Identify which cell holds the provided text, then report its (X, Y) central coordinate. 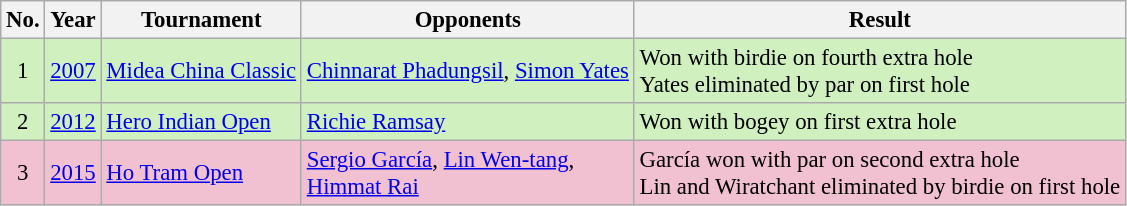
Won with bogey on first extra hole (880, 122)
3 (23, 174)
2007 (73, 72)
García won with par on second extra holeLin and Wiratchant eliminated by birdie on first hole (880, 174)
Hero Indian Open (201, 122)
Result (880, 20)
1 (23, 72)
Midea China Classic (201, 72)
No. (23, 20)
2 (23, 122)
Ho Tram Open (201, 174)
2012 (73, 122)
Chinnarat Phadungsil, Simon Yates (468, 72)
Won with birdie on fourth extra holeYates eliminated by par on first hole (880, 72)
Year (73, 20)
Opponents (468, 20)
Sergio García, Lin Wen-tang, Himmat Rai (468, 174)
2015 (73, 174)
Tournament (201, 20)
Richie Ramsay (468, 122)
